Identify which cell holds the provided text, then report its [x, y] central coordinate. 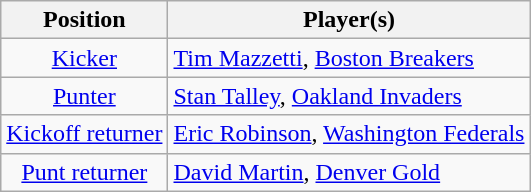
Tim Mazzetti, Boston Breakers [349, 58]
Stan Talley, Oakland Invaders [349, 96]
Punter [84, 96]
Kicker [84, 58]
David Martin, Denver Gold [349, 172]
Kickoff returner [84, 134]
Player(s) [349, 20]
Eric Robinson, Washington Federals [349, 134]
Position [84, 20]
Punt returner [84, 172]
